Extract the (x, y) coordinate from the center of the cell holding the provided text.  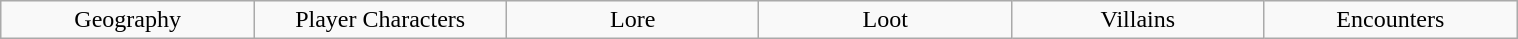
Encounters (1390, 20)
Loot (886, 20)
Player Characters (380, 20)
Geography (128, 20)
Lore (632, 20)
Villains (1138, 20)
